From the cell containing the given text, extract its center point as (X, Y) coordinate. 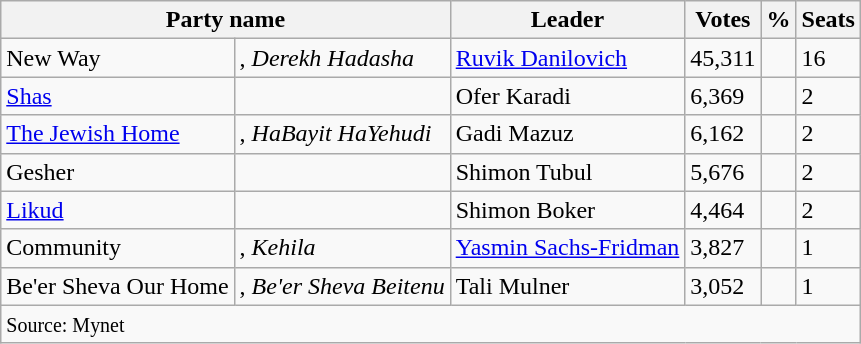
16 (828, 58)
3,827 (723, 248)
, Be'er Sheva Beitenu (342, 286)
4,464 (723, 210)
Community (118, 248)
Source: Mynet (431, 324)
Shimon Tubul (568, 172)
Shas (118, 96)
6,162 (723, 134)
3,052 (723, 286)
New Way (118, 58)
45,311 (723, 58)
Yasmin Sachs-Fridman (568, 248)
Ruvik Danilovich (568, 58)
Gesher (118, 172)
% (778, 20)
Likud (118, 210)
, Derekh Hadasha (342, 58)
Be'er Sheva Our Home (118, 286)
Tali Mulner (568, 286)
5,676 (723, 172)
6,369 (723, 96)
Votes (723, 20)
Seats (828, 20)
, HaBayit HaYehudi (342, 134)
The Jewish Home (118, 134)
Shimon Boker (568, 210)
Gadi Mazuz (568, 134)
Party name (226, 20)
, Kehila (342, 248)
Leader (568, 20)
Ofer Karadi (568, 96)
